From the cell containing the given text, extract its center point as [X, Y] coordinate. 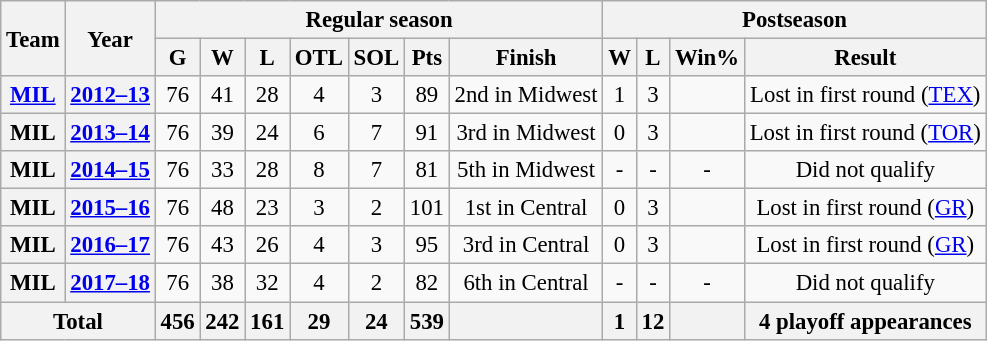
81 [426, 170]
6th in Central [526, 283]
Pts [426, 58]
12 [652, 321]
3rd in Central [526, 245]
1st in Central [526, 208]
32 [268, 283]
2nd in Midwest [526, 95]
2013–14 [110, 133]
Total [78, 321]
OTL [320, 58]
43 [222, 245]
Finish [526, 58]
2015–16 [110, 208]
95 [426, 245]
101 [426, 208]
2017–18 [110, 283]
2012–13 [110, 95]
Year [110, 38]
Regular season [379, 20]
Lost in first round (TOR) [865, 133]
8 [320, 170]
Win% [708, 58]
6 [320, 133]
26 [268, 245]
89 [426, 95]
G [178, 58]
2016–17 [110, 245]
23 [268, 208]
41 [222, 95]
Lost in first round (TEX) [865, 95]
242 [222, 321]
2014–15 [110, 170]
39 [222, 133]
48 [222, 208]
29 [320, 321]
Result [865, 58]
82 [426, 283]
Postseason [794, 20]
Team [33, 38]
456 [178, 321]
38 [222, 283]
539 [426, 321]
4 playoff appearances [865, 321]
3rd in Midwest [526, 133]
5th in Midwest [526, 170]
33 [222, 170]
161 [268, 321]
SOL [376, 58]
91 [426, 133]
